Scan for the cell matching the given text and deliver its (x, y) coordinate at center. 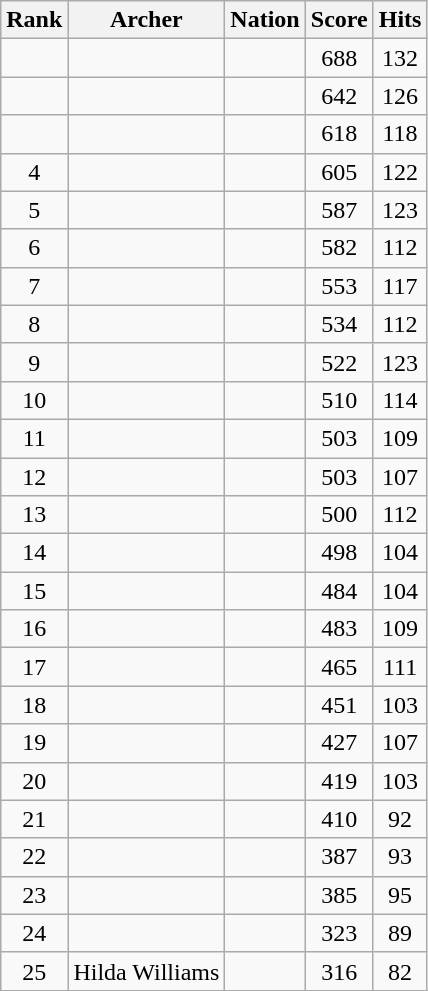
89 (400, 933)
385 (339, 895)
605 (339, 172)
500 (339, 515)
122 (400, 172)
484 (339, 591)
117 (400, 286)
118 (400, 134)
11 (34, 438)
15 (34, 591)
6 (34, 248)
92 (400, 819)
510 (339, 400)
114 (400, 400)
21 (34, 819)
19 (34, 743)
10 (34, 400)
24 (34, 933)
Score (339, 20)
25 (34, 971)
498 (339, 553)
Hilda Williams (146, 971)
534 (339, 324)
688 (339, 58)
642 (339, 96)
Hits (400, 20)
16 (34, 629)
7 (34, 286)
111 (400, 667)
23 (34, 895)
316 (339, 971)
410 (339, 819)
4 (34, 172)
Rank (34, 20)
Nation (265, 20)
95 (400, 895)
587 (339, 210)
323 (339, 933)
14 (34, 553)
18 (34, 705)
8 (34, 324)
Archer (146, 20)
126 (400, 96)
13 (34, 515)
387 (339, 857)
93 (400, 857)
419 (339, 781)
483 (339, 629)
132 (400, 58)
9 (34, 362)
22 (34, 857)
451 (339, 705)
12 (34, 477)
553 (339, 286)
427 (339, 743)
582 (339, 248)
618 (339, 134)
17 (34, 667)
465 (339, 667)
82 (400, 971)
20 (34, 781)
522 (339, 362)
5 (34, 210)
